Output the [x, y] coordinate of the center of the cell containing the given text.  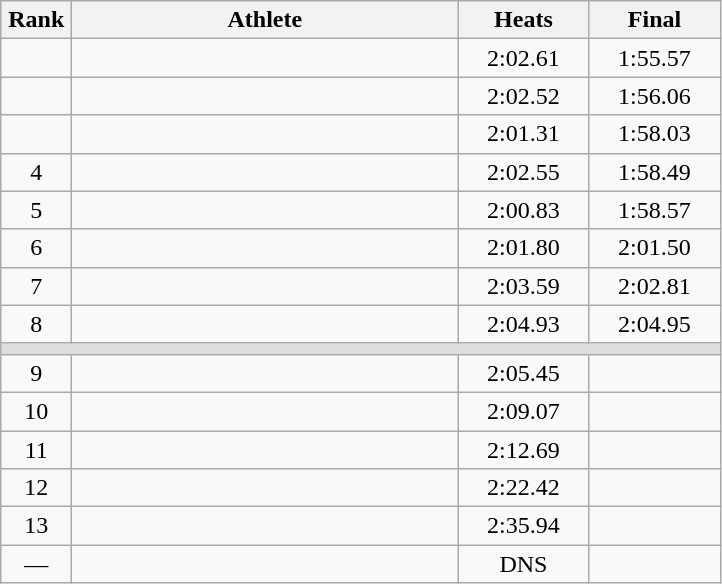
1:56.06 [654, 96]
— [36, 564]
2:02.55 [524, 172]
2:01.31 [524, 134]
2:01.80 [524, 248]
2:00.83 [524, 210]
4 [36, 172]
Final [654, 20]
2:05.45 [524, 373]
1:58.49 [654, 172]
2:12.69 [524, 449]
2:35.94 [524, 526]
Athlete [265, 20]
2:03.59 [524, 286]
2:04.93 [524, 324]
2:01.50 [654, 248]
1:58.03 [654, 134]
1:55.57 [654, 58]
7 [36, 286]
11 [36, 449]
6 [36, 248]
2:02.81 [654, 286]
13 [36, 526]
8 [36, 324]
2:02.61 [524, 58]
10 [36, 411]
Heats [524, 20]
2:04.95 [654, 324]
DNS [524, 564]
5 [36, 210]
2:09.07 [524, 411]
12 [36, 488]
2:02.52 [524, 96]
2:22.42 [524, 488]
Rank [36, 20]
9 [36, 373]
1:58.57 [654, 210]
